Identify which cell holds the provided text, then report its (x, y) central coordinate. 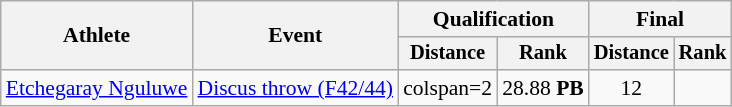
Athlete (97, 36)
Etchegaray Nguluwe (97, 88)
12 (632, 88)
Event (295, 36)
Qualification (494, 19)
colspan=2 (448, 88)
Discus throw (F42/44) (295, 88)
28.88 PB (543, 88)
Final (660, 19)
